Identify which cell holds the provided text, then report its (x, y) central coordinate. 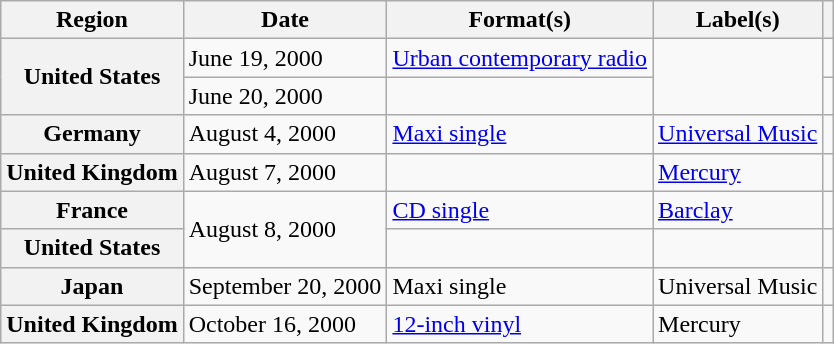
August 7, 2000 (285, 172)
Label(s) (738, 20)
CD single (520, 210)
June 20, 2000 (285, 96)
Format(s) (520, 20)
October 16, 2000 (285, 324)
12-inch vinyl (520, 324)
Barclay (738, 210)
France (92, 210)
August 8, 2000 (285, 229)
Region (92, 20)
August 4, 2000 (285, 134)
Germany (92, 134)
June 19, 2000 (285, 58)
September 20, 2000 (285, 286)
Urban contemporary radio (520, 58)
Japan (92, 286)
Date (285, 20)
